Capture the cell that displays the provided text and extract its [X, Y] central coordinate. 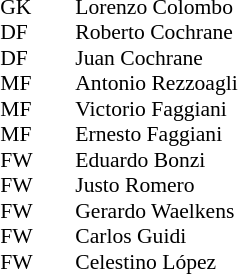
Roberto Cochrane [156, 33]
Juan Cochrane [156, 58]
Eduardo Bonzi [156, 160]
Ernesto Faggiani [156, 135]
Gerardo Waelkens [156, 211]
Justo Romero [156, 185]
Antonio Rezzoagli [156, 83]
Victorio Faggiani [156, 109]
Carlos Guidi [156, 237]
